Determine the [X, Y] coordinate at the center of the cell enclosing the given text.  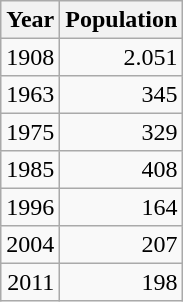
329 [122, 132]
2004 [30, 244]
345 [122, 94]
1963 [30, 94]
408 [122, 170]
Year [30, 20]
2.051 [122, 56]
1908 [30, 56]
2011 [30, 282]
198 [122, 282]
1975 [30, 132]
164 [122, 206]
207 [122, 244]
1985 [30, 170]
Population [122, 20]
1996 [30, 206]
